Return the [X, Y] coordinate for the center point of the cell that contains the specified text.  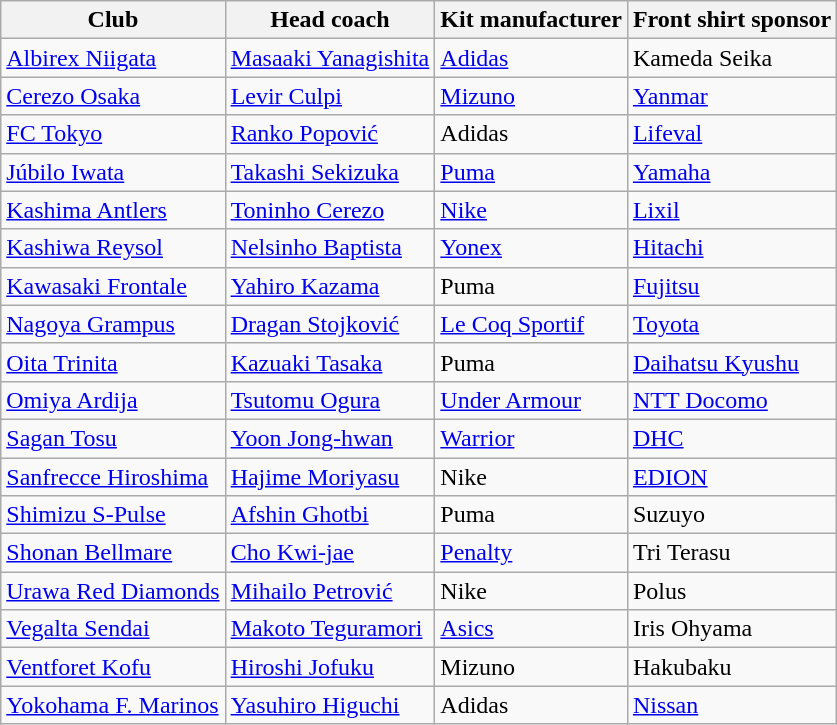
FC Tokyo [113, 134]
Suzuyo [732, 515]
Omiya Ardija [113, 400]
Kameda Seika [732, 58]
Nissan [732, 705]
Toyota [732, 324]
Asics [532, 629]
Kit manufacturer [532, 20]
Under Armour [532, 400]
Vegalta Sendai [113, 629]
Júbilo Iwata [113, 172]
Fujitsu [732, 286]
Polus [732, 591]
Daihatsu Kyushu [732, 362]
Club [113, 20]
Iris Ohyama [732, 629]
Cho Kwi-jae [330, 553]
Warrior [532, 438]
Front shirt sponsor [732, 20]
Takashi Sekizuka [330, 172]
Tri Terasu [732, 553]
Tsutomu Ogura [330, 400]
Afshin Ghotbi [330, 515]
EDION [732, 477]
Kashima Antlers [113, 210]
Nelsinho Baptista [330, 248]
Urawa Red Diamonds [113, 591]
Hitachi [732, 248]
Levir Culpi [330, 96]
Yokohama F. Marinos [113, 705]
Dragan Stojković [330, 324]
Shimizu S-Pulse [113, 515]
Hiroshi Jofuku [330, 667]
Yamaha [732, 172]
Head coach [330, 20]
Yanmar [732, 96]
Kawasaki Frontale [113, 286]
Ranko Popović [330, 134]
Penalty [532, 553]
Toninho Cerezo [330, 210]
Sanfrecce Hiroshima [113, 477]
Yonex [532, 248]
Kashiwa Reysol [113, 248]
NTT Docomo [732, 400]
Yoon Jong-hwan [330, 438]
Lifeval [732, 134]
Shonan Bellmare [113, 553]
Makoto Teguramori [330, 629]
Sagan Tosu [113, 438]
Mihailo Petrović [330, 591]
DHC [732, 438]
Lixil [732, 210]
Hakubaku [732, 667]
Albirex Niigata [113, 58]
Oita Trinita [113, 362]
Ventforet Kofu [113, 667]
Kazuaki Tasaka [330, 362]
Masaaki Yanagishita [330, 58]
Yahiro Kazama [330, 286]
Nagoya Grampus [113, 324]
Hajime Moriyasu [330, 477]
Cerezo Osaka [113, 96]
Yasuhiro Higuchi [330, 705]
Le Coq Sportif [532, 324]
